Identify which cell holds the provided text, then report its [x, y] central coordinate. 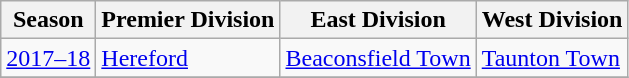
Premier Division [188, 20]
Season [48, 20]
East Division [378, 20]
Taunton Town [552, 58]
Beaconsfield Town [378, 58]
2017–18 [48, 58]
Hereford [188, 58]
West Division [552, 20]
